Return the [x, y] coordinate for the center point of the cell that contains the specified text.  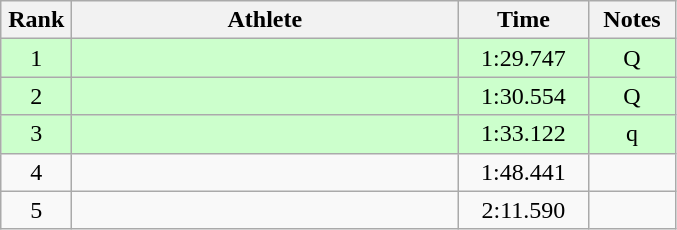
5 [36, 210]
1:30.554 [524, 96]
1:48.441 [524, 172]
1 [36, 58]
Athlete [265, 20]
4 [36, 172]
q [632, 134]
Notes [632, 20]
2:11.590 [524, 210]
1:33.122 [524, 134]
3 [36, 134]
2 [36, 96]
Time [524, 20]
1:29.747 [524, 58]
Rank [36, 20]
